Detect which cell encompasses the target text, then output its [x, y] center coordinate. 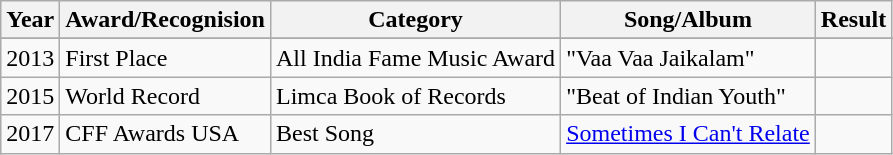
Limca Book of Records [415, 96]
"Vaa Vaa Jaikalam" [688, 58]
Category [415, 20]
"Beat of Indian Youth" [688, 96]
Award/Recognision [166, 20]
Sometimes I Can't Relate [688, 134]
Result [853, 20]
Year [30, 20]
Best Song [415, 134]
Song/Album [688, 20]
World Record [166, 96]
All India Fame Music Award [415, 58]
2017 [30, 134]
First Place [166, 58]
CFF Awards USA [166, 134]
2013 [30, 58]
2015 [30, 96]
